From the cell containing the given text, extract its center point as [x, y] coordinate. 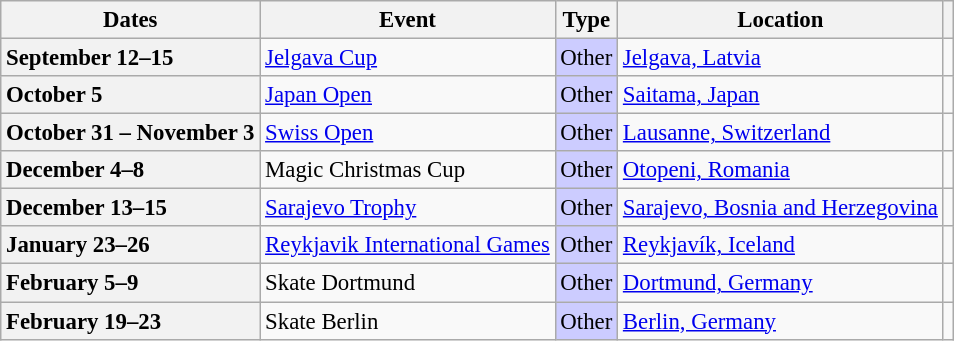
Sarajevo, Bosnia and Herzegovina [781, 208]
February 19–23 [130, 321]
Lausanne, Switzerland [781, 133]
Event [408, 20]
Reykjavík, Iceland [781, 245]
Otopeni, Romania [781, 170]
Magic Christmas Cup [408, 170]
December 13–15 [130, 208]
Location [781, 20]
October 5 [130, 95]
January 23–26 [130, 245]
Skate Dortmund [408, 283]
October 31 – November 3 [130, 133]
February 5–9 [130, 283]
Dates [130, 20]
Jelgava, Latvia [781, 58]
Berlin, Germany [781, 321]
Jelgava Cup [408, 58]
Sarajevo Trophy [408, 208]
September 12–15 [130, 58]
Saitama, Japan [781, 95]
Skate Berlin [408, 321]
Japan Open [408, 95]
Dortmund, Germany [781, 283]
Reykjavik International Games [408, 245]
Type [586, 20]
Swiss Open [408, 133]
December 4–8 [130, 170]
